Search for the cell housing the specified text and yield its [X, Y] center coordinate. 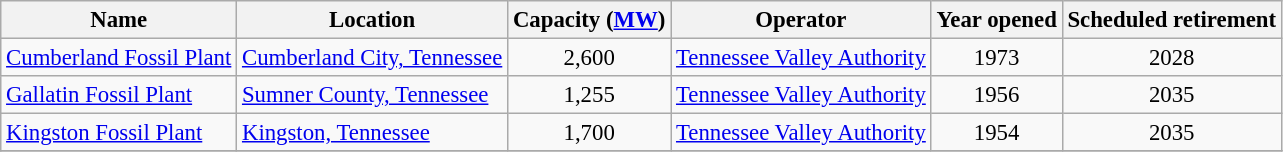
Sumner County, Tennessee [372, 95]
Name [119, 20]
1,700 [590, 133]
Cumberland City, Tennessee [372, 58]
Cumberland Fossil Plant [119, 58]
1,255 [590, 95]
1973 [996, 58]
Scheduled retirement [1172, 20]
1954 [996, 133]
2028 [1172, 58]
Location [372, 20]
Kingston, Tennessee [372, 133]
Gallatin Fossil Plant [119, 95]
Kingston Fossil Plant [119, 133]
1956 [996, 95]
2,600 [590, 58]
Capacity (MW) [590, 20]
Year opened [996, 20]
Operator [801, 20]
